For the text-containing cell, return its midpoint in [X, Y] coordinate format. 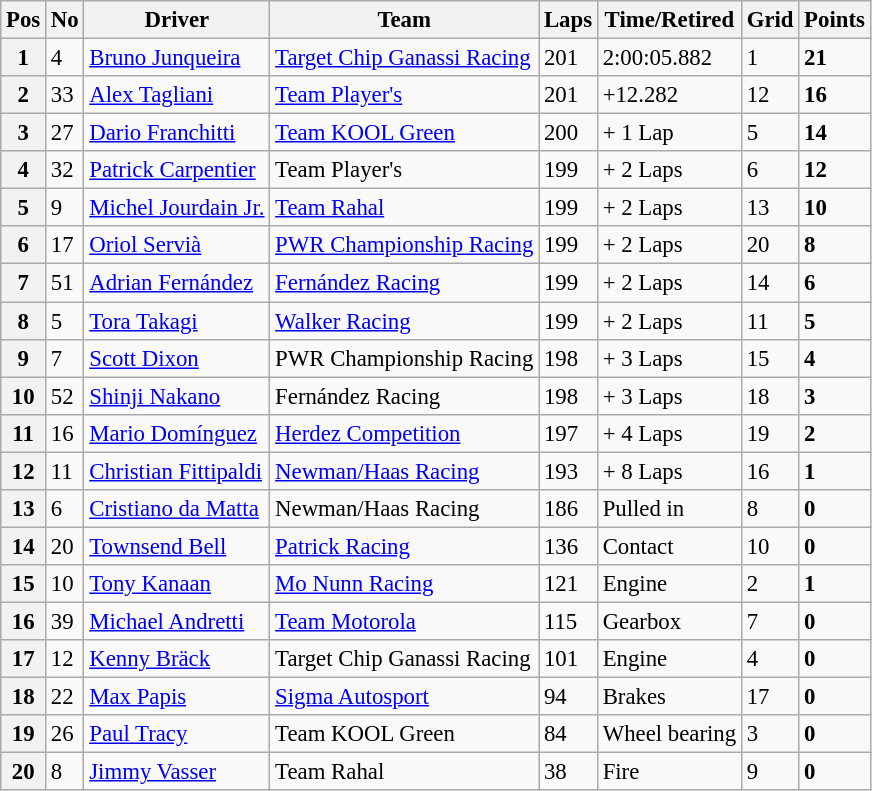
Mario Domínguez [177, 433]
Grid [770, 20]
Michel Jourdain Jr. [177, 208]
Jimmy Vasser [177, 772]
Kenny Bräck [177, 659]
Sigma Autosport [404, 697]
21 [834, 58]
193 [568, 471]
33 [65, 95]
200 [568, 133]
+ 4 Laps [669, 433]
2:00:05.882 [669, 58]
Time/Retired [669, 20]
Mo Nunn Racing [404, 584]
Oriol Servià [177, 245]
Adrian Fernández [177, 283]
Driver [177, 20]
+ 8 Laps [669, 471]
26 [65, 734]
Michael Andretti [177, 621]
+ 1 Lap [669, 133]
39 [65, 621]
Pulled in [669, 509]
+12.282 [669, 95]
Gearbox [669, 621]
No [65, 20]
Paul Tracy [177, 734]
136 [568, 546]
186 [568, 509]
Wheel bearing [669, 734]
Team Motorola [404, 621]
84 [568, 734]
Patrick Racing [404, 546]
115 [568, 621]
Walker Racing [404, 321]
Scott Dixon [177, 358]
Contact [669, 546]
Max Papis [177, 697]
94 [568, 697]
Laps [568, 20]
121 [568, 584]
Herdez Competition [404, 433]
Team [404, 20]
Bruno Junqueira [177, 58]
51 [65, 283]
32 [65, 170]
Points [834, 20]
27 [65, 133]
Patrick Carpentier [177, 170]
Dario Franchitti [177, 133]
Tony Kanaan [177, 584]
22 [65, 697]
Cristiano da Matta [177, 509]
Alex Tagliani [177, 95]
Pos [24, 20]
Fire [669, 772]
52 [65, 396]
197 [568, 433]
Christian Fittipaldi [177, 471]
Shinji Nakano [177, 396]
Tora Takagi [177, 321]
Brakes [669, 697]
101 [568, 659]
38 [568, 772]
Townsend Bell [177, 546]
